Determine the (x, y) coordinate at the center of the cell enclosing the given text.  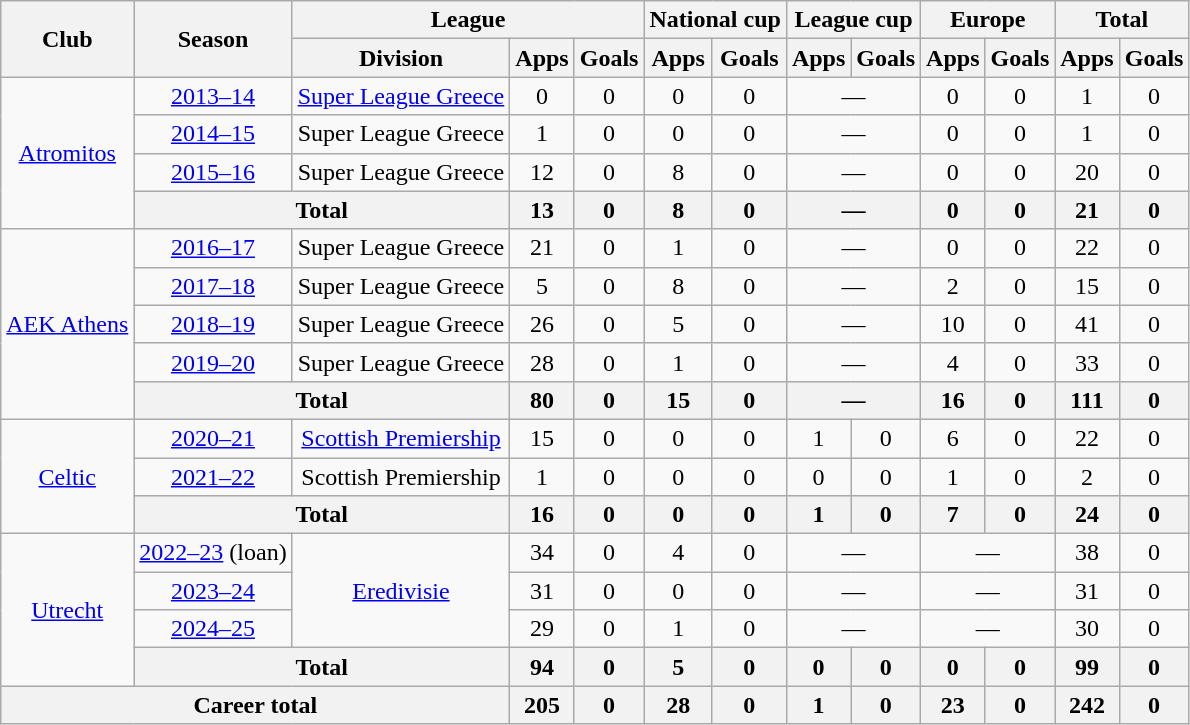
League (468, 20)
2020–21 (213, 438)
2018–19 (213, 324)
23 (953, 705)
2023–24 (213, 591)
National cup (715, 20)
Club (68, 39)
12 (542, 172)
33 (1087, 362)
Europe (988, 20)
38 (1087, 553)
2022–23 (loan) (213, 553)
24 (1087, 515)
2013–14 (213, 96)
34 (542, 553)
2016–17 (213, 248)
Division (401, 58)
Celtic (68, 476)
Utrecht (68, 610)
Atromitos (68, 153)
99 (1087, 667)
Career total (256, 705)
2019–20 (213, 362)
2014–15 (213, 134)
Eredivisie (401, 591)
26 (542, 324)
7 (953, 515)
6 (953, 438)
Season (213, 39)
2021–22 (213, 477)
30 (1087, 629)
2024–25 (213, 629)
2017–18 (213, 286)
2015–16 (213, 172)
242 (1087, 705)
29 (542, 629)
AEK Athens (68, 324)
13 (542, 210)
80 (542, 400)
111 (1087, 400)
205 (542, 705)
10 (953, 324)
League cup (853, 20)
41 (1087, 324)
94 (542, 667)
20 (1087, 172)
